Determine the [x, y] coordinate at the center of the cell enclosing the given text.  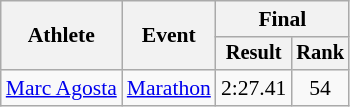
Event [169, 36]
54 [320, 88]
Result [254, 54]
Athlete [62, 36]
Final [282, 19]
Rank [320, 54]
Marathon [169, 88]
Marc Agosta [62, 88]
2:27.41 [254, 88]
